Return [x, y] of the center of cell containing provided text 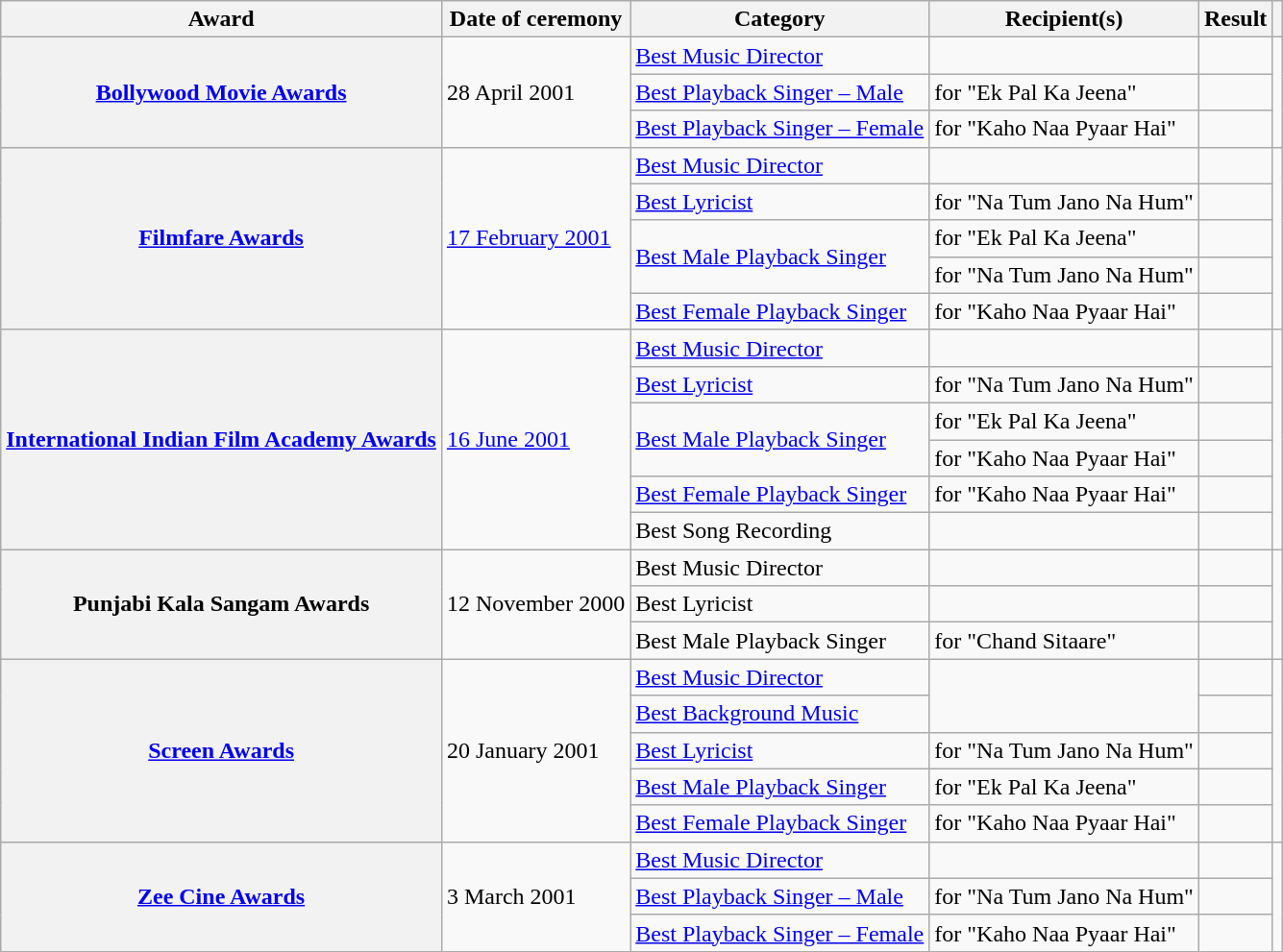
Punjabi Kala Sangam Awards [221, 604]
Zee Cine Awards [221, 896]
International Indian Film Academy Awards [221, 439]
Filmfare Awards [221, 238]
28 April 2001 [535, 92]
17 February 2001 [535, 238]
Screen Awards [221, 750]
Category [780, 19]
12 November 2000 [535, 604]
3 March 2001 [535, 896]
Best Background Music [780, 714]
20 January 2001 [535, 750]
for "Chand Sitaare" [1065, 641]
Date of ceremony [535, 19]
Recipient(s) [1065, 19]
Award [221, 19]
Result [1235, 19]
16 June 2001 [535, 439]
Best Song Recording [780, 531]
Bollywood Movie Awards [221, 92]
